Search for the cell housing the specified text and yield its [x, y] center coordinate. 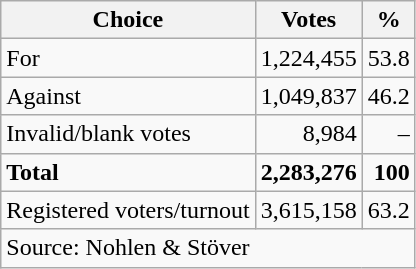
3,615,158 [308, 210]
1,049,837 [308, 96]
– [388, 134]
Source: Nohlen & Stöver [208, 248]
2,283,276 [308, 172]
8,984 [308, 134]
1,224,455 [308, 58]
Choice [128, 20]
100 [388, 172]
Total [128, 172]
46.2 [388, 96]
Registered voters/turnout [128, 210]
% [388, 20]
For [128, 58]
Votes [308, 20]
53.8 [388, 58]
Invalid/blank votes [128, 134]
63.2 [388, 210]
Against [128, 96]
